Determine the [X, Y] coordinate at the center of the cell enclosing the given text.  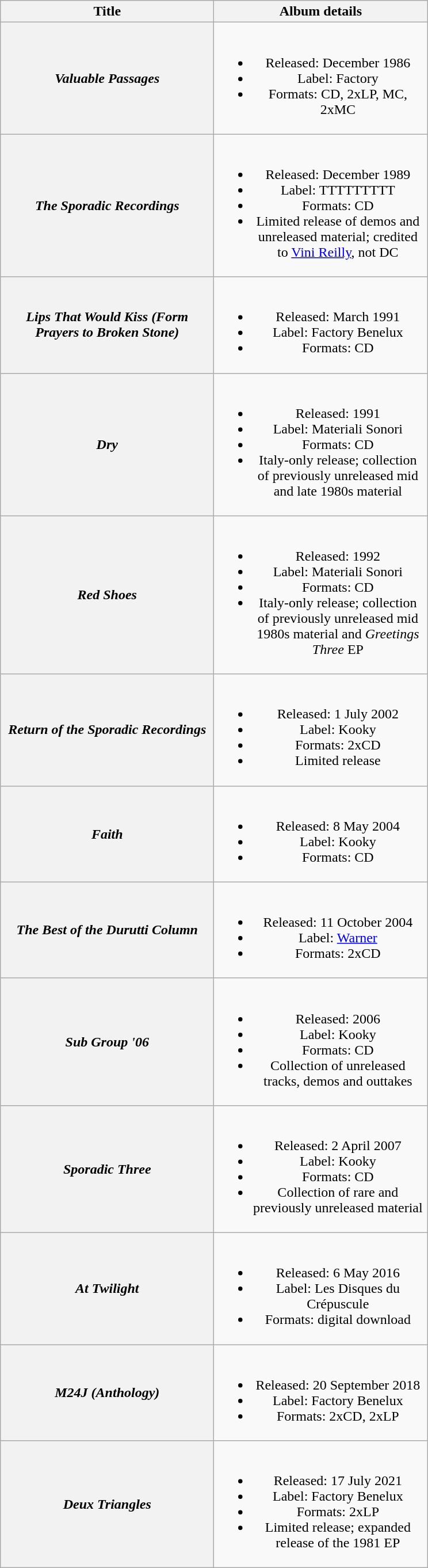
Sub Group '06 [107, 1042]
Sporadic Three [107, 1169]
At Twilight [107, 1288]
Released: 8 May 2004Label: KookyFormats: CD [321, 834]
The Best of the Durutti Column [107, 930]
Lips That Would Kiss (Form Prayers to Broken Stone) [107, 325]
Released: 17 July 2021Label: Factory BeneluxFormats: 2xLPLimited release; expanded release of the 1981 EP [321, 1505]
Released: 6 May 2016Label: Les Disques du CrépusculeFormats: digital download [321, 1288]
Released: December 1986Label: FactoryFormats: CD, 2xLP, MC, 2xMC [321, 78]
Released: March 1991Label: Factory BeneluxFormats: CD [321, 325]
Deux Triangles [107, 1505]
Red Shoes [107, 595]
Released: 2 April 2007Label: KookyFormats: CDCollection of rare and previously unreleased material [321, 1169]
Title [107, 12]
Released: 20 September 2018Label: Factory BeneluxFormats: 2xCD, 2xLP [321, 1393]
Released: December 1989Label: TTTTTTTTTFormats: CDLimited release of demos and unreleased material; credited to Vini Reilly, not DC [321, 205]
Released: 2006Label: KookyFormats: CDCollection of unreleased tracks, demos and outtakes [321, 1042]
M24J (Anthology) [107, 1393]
Released: 1991Label: Materiali SonoriFormats: CDItaly-only release; collection of previously unreleased mid and late 1980s material [321, 444]
Return of the Sporadic Recordings [107, 730]
Album details [321, 12]
Released: 1 July 2002Label: KookyFormats: 2xCDLimited release [321, 730]
Released: 11 October 2004Label: WarnerFormats: 2xCD [321, 930]
The Sporadic Recordings [107, 205]
Valuable Passages [107, 78]
Released: 1992Label: Materiali SonoriFormats: CDItaly-only release; collection of previously unreleased mid 1980s material and Greetings Three EP [321, 595]
Dry [107, 444]
Faith [107, 834]
